Capture the cell that displays the provided text and extract its (x, y) central coordinate. 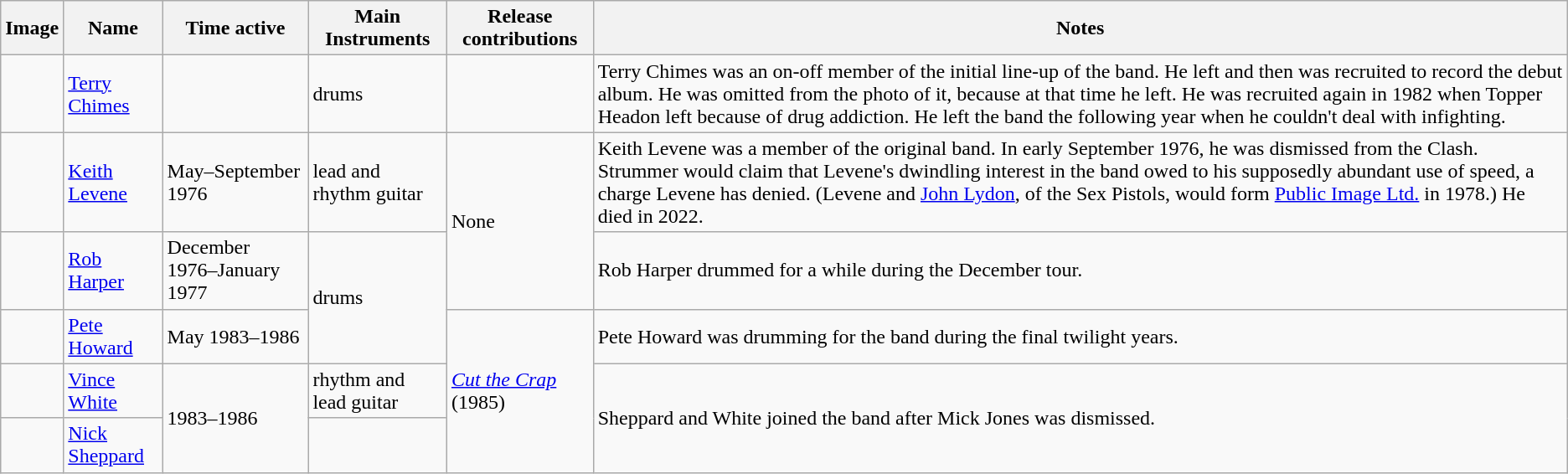
Rob Harper drummed for a while during the December tour. (1081, 270)
Image (32, 28)
Sheppard and White joined the band after Mick Jones was dismissed. (1081, 418)
Nick Sheppard (113, 446)
Pete Howard was drumming for the band during the final twilight years. (1081, 337)
None (519, 221)
Terry Chimes (113, 94)
rhythm and lead guitar (378, 390)
Notes (1081, 28)
Cut the Crap (1985) (519, 390)
Time active (235, 28)
May–September 1976 (235, 183)
December 1976–January 1977 (235, 270)
Keith Levene (113, 183)
1983–1986 (235, 418)
Rob Harper (113, 270)
Name (113, 28)
Pete Howard (113, 337)
lead and rhythm guitar (378, 183)
Main Instruments (378, 28)
Release contributions (519, 28)
May 1983–1986 (235, 337)
Vince White (113, 390)
